Provide the (X, Y) coordinate of the cell's center where the given text is located.  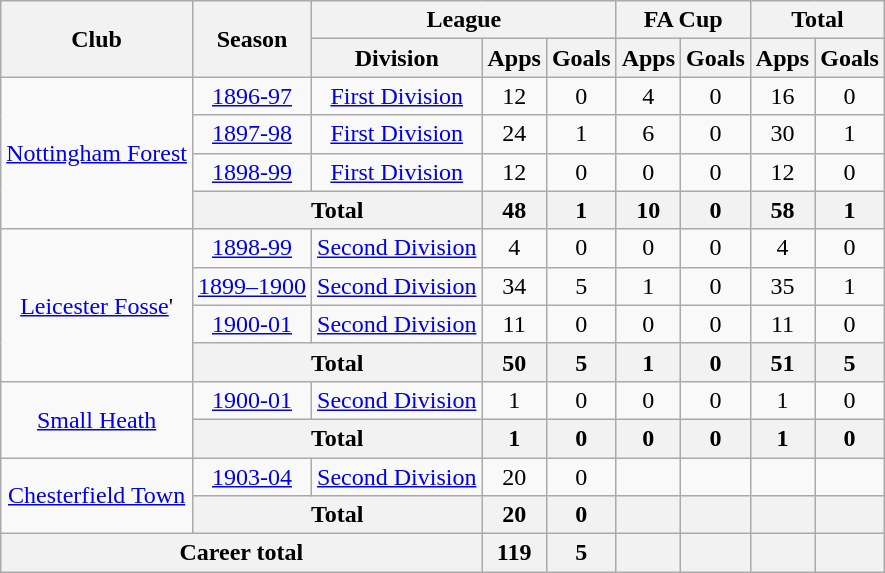
10 (648, 210)
Career total (242, 553)
1903-04 (252, 477)
League (464, 20)
FA Cup (683, 20)
35 (782, 286)
Club (97, 39)
1899–1900 (252, 286)
30 (782, 134)
58 (782, 210)
Chesterfield Town (97, 496)
Nottingham Forest (97, 153)
34 (514, 286)
24 (514, 134)
1896-97 (252, 96)
Leicester Fosse' (97, 305)
Division (397, 58)
119 (514, 553)
1897-98 (252, 134)
51 (782, 362)
Season (252, 39)
48 (514, 210)
6 (648, 134)
16 (782, 96)
50 (514, 362)
Small Heath (97, 419)
